From the cell containing the given text, extract its center point as [X, Y] coordinate. 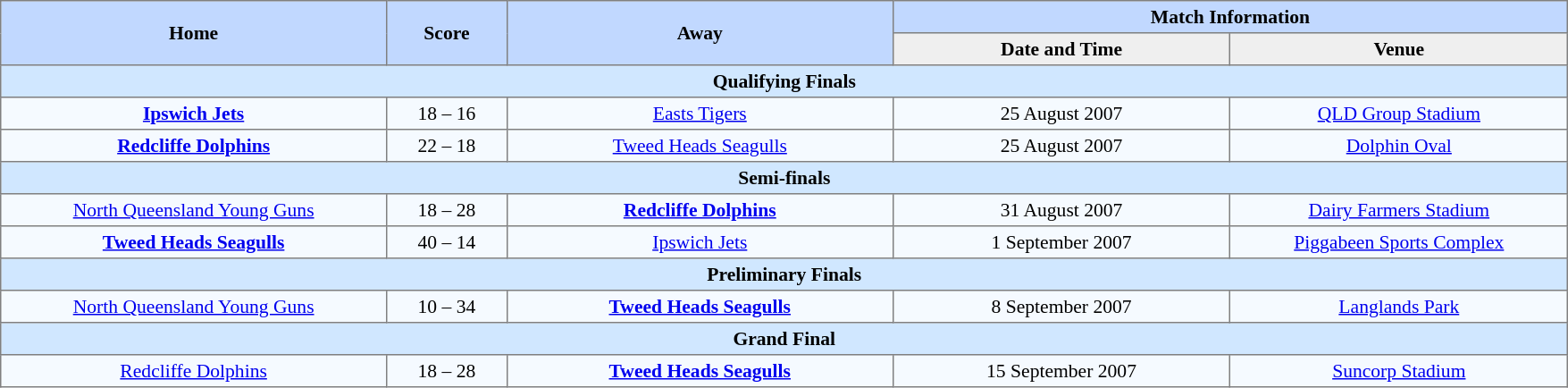
40 – 14 [447, 242]
22 – 18 [447, 146]
Qualifying Finals [784, 81]
Easts Tigers [700, 114]
31 August 2007 [1061, 210]
8 September 2007 [1061, 307]
Home [194, 33]
Score [447, 33]
Semi-finals [784, 178]
Suncorp Stadium [1399, 371]
Venue [1399, 49]
Dairy Farmers Stadium [1399, 210]
Date and Time [1061, 49]
Grand Final [784, 339]
1 September 2007 [1061, 242]
Piggabeen Sports Complex [1399, 242]
Preliminary Finals [784, 274]
Langlands Park [1399, 307]
QLD Group Stadium [1399, 114]
Dolphin Oval [1399, 146]
18 – 16 [447, 114]
Match Information [1230, 17]
10 – 34 [447, 307]
15 September 2007 [1061, 371]
Away [700, 33]
